Search for the cell housing the specified text and yield its (x, y) center coordinate. 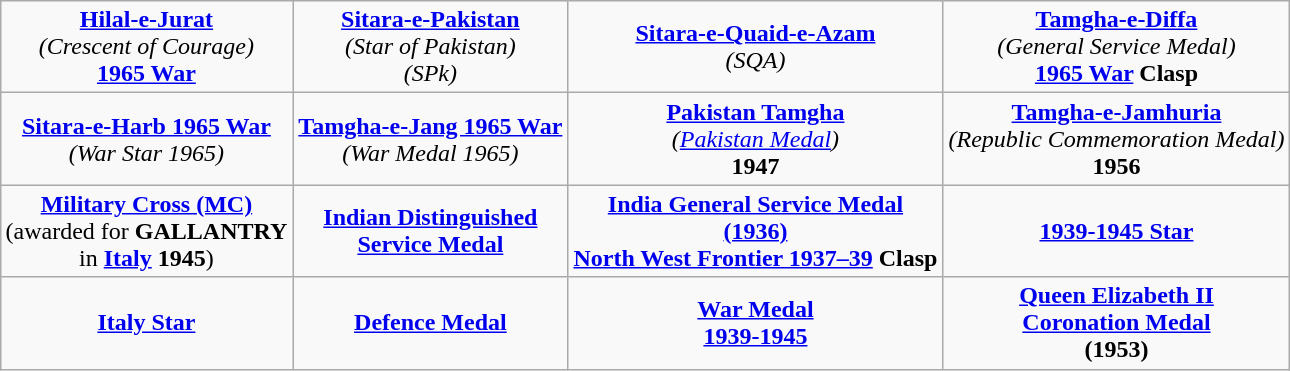
Indian DistinguishedService Medal (430, 231)
Sitara-e-Harb 1965 War(War Star 1965) (146, 139)
Hilal-e-Jurat(Crescent of Courage)1965 War (146, 47)
Sitara-e-Quaid-e-Azam(SQA) (756, 47)
Sitara-e-Pakistan(Star of Pakistan)(SPk) (430, 47)
Tamgha-e-Jang 1965 War(War Medal 1965) (430, 139)
Queen Elizabeth IICoronation Medal(1953) (1116, 323)
Tamgha-e-Jamhuria(Republic Commemoration Medal)1956 (1116, 139)
Military Cross (MC)(awarded for GALLANTRYin Italy 1945) (146, 231)
1939-1945 Star (1116, 231)
War Medal1939-1945 (756, 323)
Italy Star (146, 323)
Defence Medal (430, 323)
Tamgha-e-Diffa(General Service Medal)1965 War Clasp (1116, 47)
Pakistan Tamgha(Pakistan Medal)1947 (756, 139)
India General Service Medal(1936)North West Frontier 1937–39 Clasp (756, 231)
